Return the [X, Y] coordinate for the center point of the cell that contains the specified text.  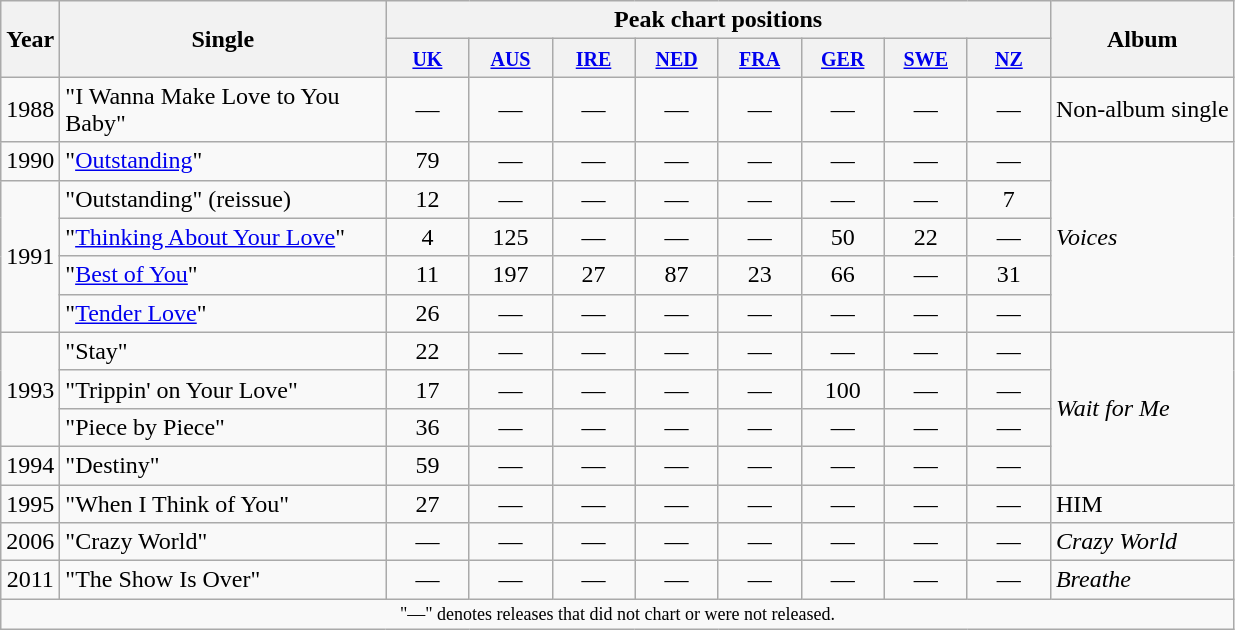
Year [30, 39]
"Tender Love" [223, 313]
11 [428, 275]
59 [428, 465]
1995 [30, 503]
Wait for Me [1142, 408]
Crazy World [1142, 542]
197 [510, 275]
2011 [30, 580]
17 [428, 389]
"Crazy World" [223, 542]
"Piece by Piece" [223, 427]
"I Wanna Make Love to You Baby" [223, 110]
1988 [30, 110]
23 [760, 275]
100 [842, 389]
1990 [30, 161]
"Outstanding" [223, 161]
66 [842, 275]
Album [1142, 39]
AUS [510, 58]
Peak chart positions [718, 20]
2006 [30, 542]
"The Show Is Over" [223, 580]
4 [428, 237]
"Best of You" [223, 275]
"Trippin' on Your Love" [223, 389]
IRE [594, 58]
FRA [760, 58]
36 [428, 427]
NZ [1008, 58]
12 [428, 199]
SWE [926, 58]
"Thinking About Your Love" [223, 237]
"Destiny" [223, 465]
125 [510, 237]
GER [842, 58]
1991 [30, 256]
Single [223, 39]
"—" denotes releases that did not chart or were not released. [618, 614]
UK [428, 58]
31 [1008, 275]
"Stay" [223, 351]
1993 [30, 389]
NED [676, 58]
26 [428, 313]
1994 [30, 465]
"When I Think of You" [223, 503]
"Outstanding" (reissue) [223, 199]
Non-album single [1142, 110]
50 [842, 237]
Voices [1142, 237]
87 [676, 275]
Breathe [1142, 580]
HIM [1142, 503]
7 [1008, 199]
79 [428, 161]
